Extract the [x, y] coordinate from the center of the cell holding the provided text.  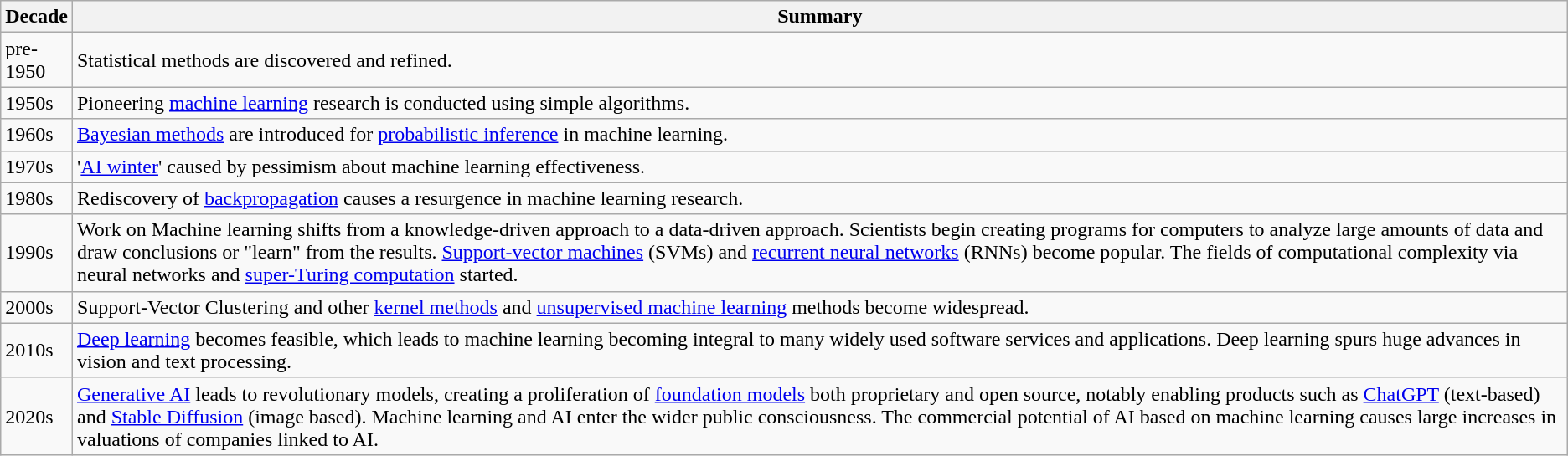
'AI winter' caused by pessimism about machine learning effectiveness. [819, 167]
Statistical methods are discovered and refined. [819, 60]
pre-1950 [37, 60]
2020s [37, 416]
1990s [37, 253]
Support-Vector Clustering and other kernel methods and unsupervised machine learning methods become widespread. [819, 307]
Pioneering machine learning research is conducted using simple algorithms. [819, 103]
1950s [37, 103]
Bayesian methods are introduced for probabilistic inference in machine learning. [819, 135]
1960s [37, 135]
Summary [819, 17]
2000s [37, 307]
2010s [37, 350]
1980s [37, 198]
1970s [37, 167]
Decade [37, 17]
Rediscovery of backpropagation causes a resurgence in machine learning research. [819, 198]
